Detect which cell encompasses the target text, then output its (x, y) center coordinate. 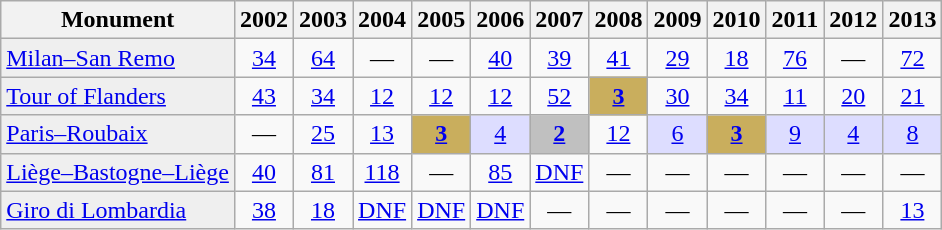
2002 (264, 20)
76 (795, 58)
41 (618, 58)
72 (912, 58)
2005 (442, 20)
Monument (118, 20)
2 (560, 134)
52 (560, 96)
2011 (795, 20)
64 (322, 58)
9 (795, 134)
2013 (912, 20)
Paris–Roubaix (118, 134)
8 (912, 134)
30 (678, 96)
2006 (500, 20)
81 (322, 172)
Giro di Lombardia (118, 210)
21 (912, 96)
118 (382, 172)
Tour of Flanders (118, 96)
25 (322, 134)
39 (560, 58)
2008 (618, 20)
38 (264, 210)
2012 (854, 20)
85 (500, 172)
2003 (322, 20)
2004 (382, 20)
43 (264, 96)
11 (795, 96)
20 (854, 96)
2009 (678, 20)
Liège–Bastogne–Liège (118, 172)
29 (678, 58)
2007 (560, 20)
Milan–San Remo (118, 58)
2010 (736, 20)
6 (678, 134)
